Pinpoint the cell where the given text exists, returning its [x, y] midpoint coordinate. 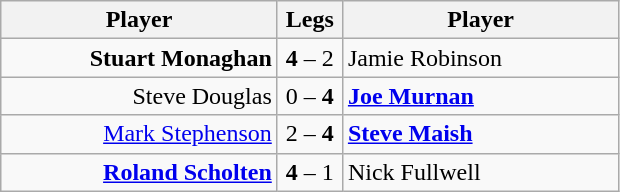
Legs [310, 20]
Steve Maish [480, 134]
Stuart Monaghan [140, 58]
Jamie Robinson [480, 58]
0 – 4 [310, 96]
Joe Murnan [480, 96]
Mark Stephenson [140, 134]
4 – 1 [310, 172]
2 – 4 [310, 134]
Nick Fullwell [480, 172]
Steve Douglas [140, 96]
Roland Scholten [140, 172]
4 – 2 [310, 58]
